Identify which cell holds the provided text, then report its [x, y] central coordinate. 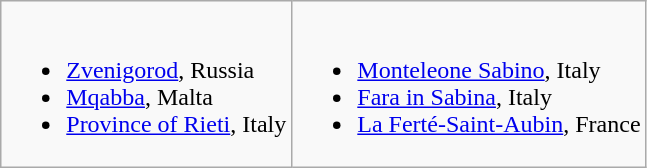
Zvenigorod, Russia Mqabba, Malta Province of Rieti, Italy [146, 84]
Monteleone Sabino, Italy Fara in Sabina, Italy La Ferté-Saint-Aubin, France [469, 84]
